Determine the (X, Y) coordinate at the center of the cell enclosing the given text.  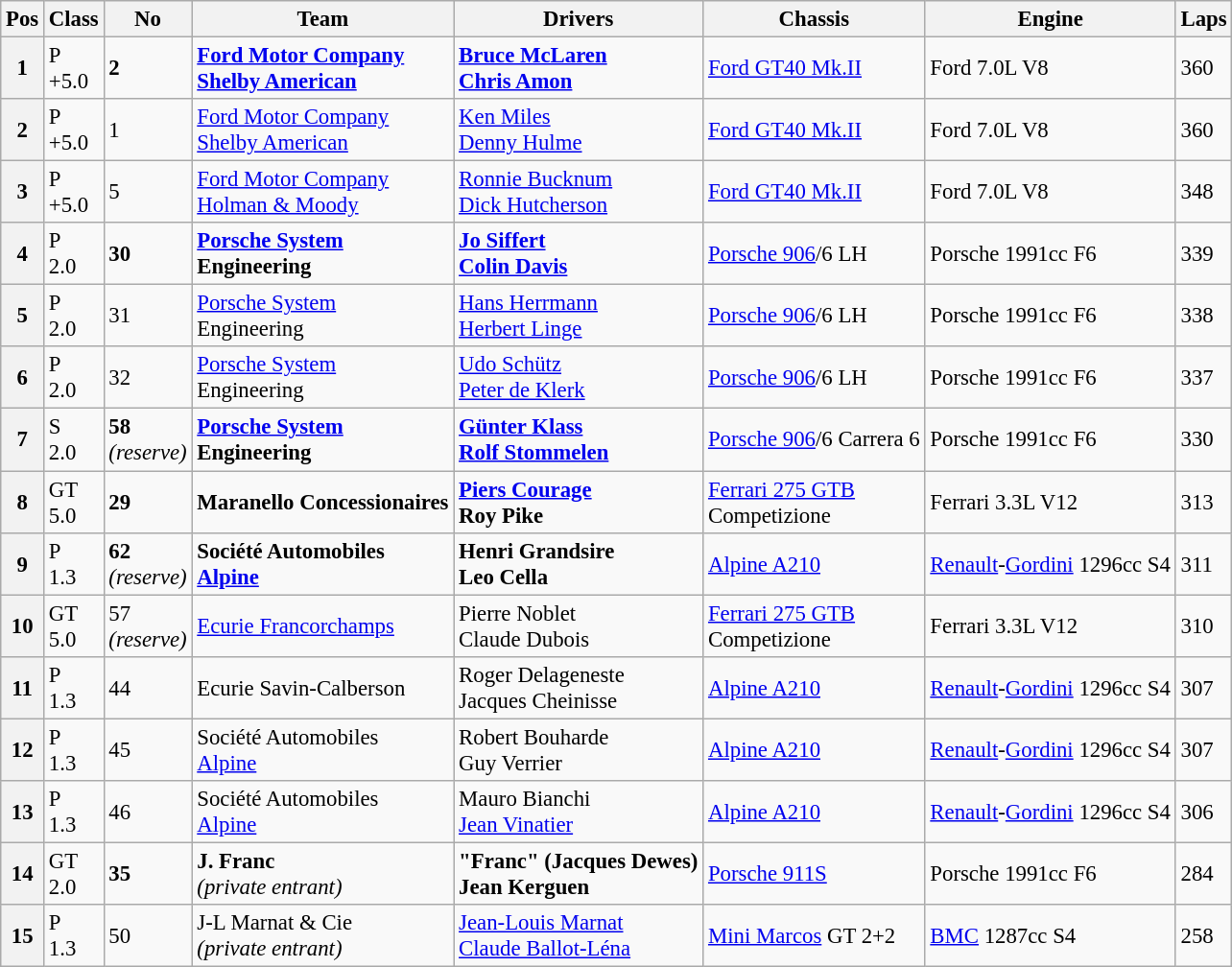
Class (75, 19)
10 (23, 625)
Günter Klass Rolf Stommelen (579, 439)
313 (1203, 503)
32 (148, 378)
Porsche 911S (814, 873)
Porsche 906/6 Carrera 6 (814, 439)
330 (1203, 439)
339 (1203, 253)
258 (1203, 936)
13 (23, 812)
Mauro Bianchi Jean Vinatier (579, 812)
45 (148, 750)
Jo Siffert Colin Davis (579, 253)
31 (148, 317)
BMC 1287cc S4 (1050, 936)
337 (1203, 378)
GT2.0 (75, 873)
No (148, 19)
9 (23, 564)
Maranello Concessionaires (322, 503)
Jean-Louis Marnat Claude Ballot-Léna (579, 936)
311 (1203, 564)
Piers Courage Roy Pike (579, 503)
J-L Marnat & Cie(private entrant) (322, 936)
Laps (1203, 19)
15 (23, 936)
62(reserve) (148, 564)
Chassis (814, 19)
Ecurie Francorchamps (322, 625)
Ecurie Savin-Calberson (322, 687)
8 (23, 503)
14 (23, 873)
Pierre Noblet Claude Dubois (579, 625)
Henri Grandsire Leo Cella (579, 564)
Team (322, 19)
30 (148, 253)
"Franc" (Jacques Dewes) Jean Kerguen (579, 873)
3 (23, 192)
Pos (23, 19)
306 (1203, 812)
6 (23, 378)
12 (23, 750)
348 (1203, 192)
46 (148, 812)
Robert Bouharde Guy Verrier (579, 750)
284 (1203, 873)
Engine (1050, 19)
Ken Miles Denny Hulme (579, 130)
7 (23, 439)
58(reserve) (148, 439)
310 (1203, 625)
J. Franc(private entrant) (322, 873)
Ronnie Bucknum Dick Hutcherson (579, 192)
11 (23, 687)
Bruce McLaren Chris Amon (579, 69)
Udo Schütz Peter de Klerk (579, 378)
Mini Marcos GT 2+2 (814, 936)
338 (1203, 317)
Drivers (579, 19)
Hans Herrmann Herbert Linge (579, 317)
57(reserve) (148, 625)
Ford Motor Company Holman & Moody (322, 192)
Roger Delageneste Jacques Cheinisse (579, 687)
S2.0 (75, 439)
4 (23, 253)
50 (148, 936)
44 (148, 687)
35 (148, 873)
29 (148, 503)
